Find where the given text appears and provide that cell's center as (X, Y) coordinate. 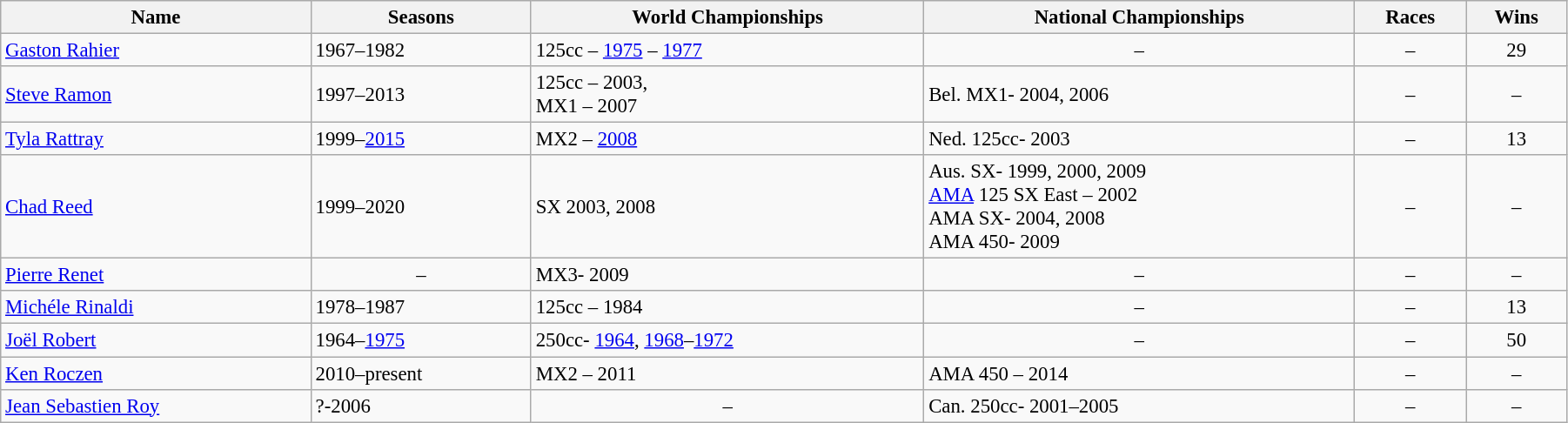
Michéle Rinaldi (157, 307)
Races (1411, 17)
National Championships (1140, 17)
Ken Roczen (157, 373)
SX 2003, 2008 (727, 207)
125cc – 2003,MX1 – 2007 (727, 94)
50 (1517, 340)
1999–2015 (421, 139)
MX3- 2009 (727, 275)
Gaston Rahier (157, 50)
World Championships (727, 17)
Can. 250cc- 2001–2005 (1140, 406)
Tyla Rattray (157, 139)
MX2 – 2011 (727, 373)
?-2006 (421, 406)
1997–2013 (421, 94)
125cc – 1975 – 1977 (727, 50)
Pierre Renet (157, 275)
MX2 – 2008 (727, 139)
Bel. MX1- 2004, 2006 (1140, 94)
29 (1517, 50)
1964–1975 (421, 340)
1999–2020 (421, 207)
2010–present (421, 373)
Chad Reed (157, 207)
125cc – 1984 (727, 307)
Seasons (421, 17)
AMA 450 – 2014 (1140, 373)
Wins (1517, 17)
Ned. 125cc- 2003 (1140, 139)
250cc- 1964, 1968–1972 (727, 340)
Joël Robert (157, 340)
Name (157, 17)
Aus. SX- 1999, 2000, 2009AMA 125 SX East – 2002AMA SX- 2004, 2008AMA 450- 2009 (1140, 207)
1967–1982 (421, 50)
1978–1987 (421, 307)
Jean Sebastien Roy (157, 406)
Steve Ramon (157, 94)
